For the text-containing cell, return its midpoint in (X, Y) coordinate format. 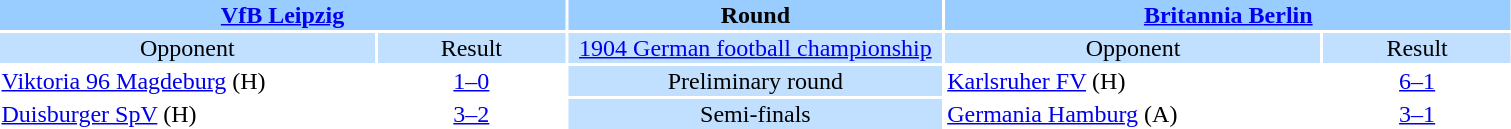
1–0 (472, 81)
Duisburger SpV (H) (188, 114)
Viktoria 96 Magdeburg (H) (188, 81)
Preliminary round (756, 81)
Round (756, 15)
Karlsruher FV (H) (1134, 81)
Semi-finals (756, 114)
Britannia Berlin (1228, 15)
VfB Leipzig (282, 15)
3–2 (472, 114)
1904 German football championship (756, 48)
3–1 (1416, 114)
Germania Hamburg (A) (1134, 114)
6–1 (1416, 81)
